Return (X, Y) of the center of cell containing provided text 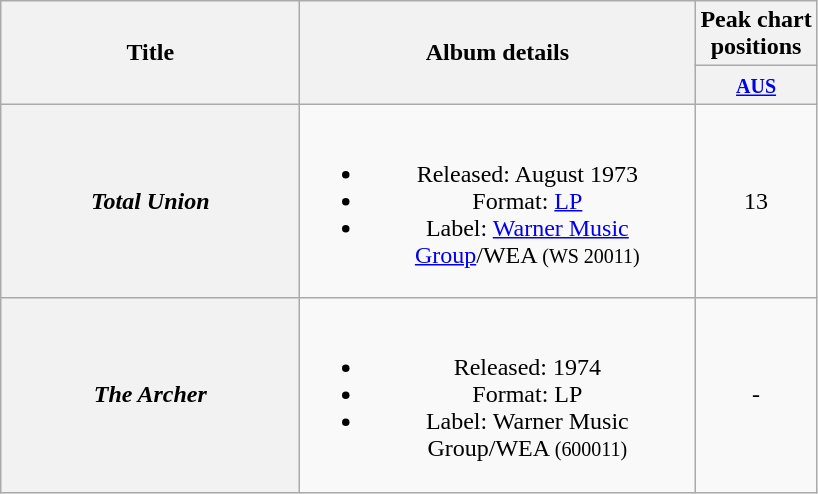
AUS (756, 85)
Peak chartpositions (756, 34)
Album details (498, 52)
Released: August 1973Format: LPLabel: Warner Music Group/WEA (WS 20011) (498, 201)
Total Union (150, 201)
- (756, 395)
Released: 1974Format: LPLabel: Warner Music Group/WEA (600011) (498, 395)
The Archer (150, 395)
Title (150, 52)
13 (756, 201)
